Output the [X, Y] coordinate of the center of the cell containing the given text.  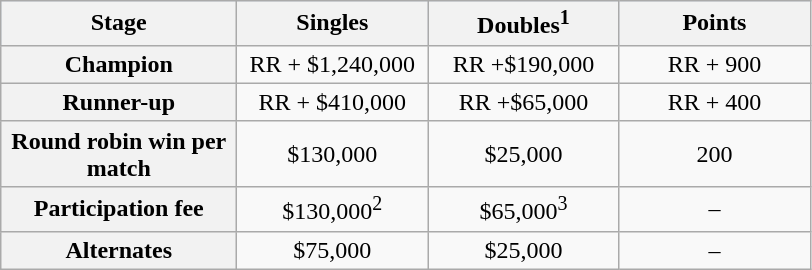
RR + $1,240,000 [332, 64]
RR + 900 [714, 64]
200 [714, 154]
$130,0002 [332, 208]
Doubles1 [524, 24]
$130,000 [332, 154]
Champion [119, 64]
RR + 400 [714, 102]
Participation fee [119, 208]
$65,0003 [524, 208]
Runner-up [119, 102]
Alternates [119, 250]
RR +$190,000 [524, 64]
Singles [332, 24]
Stage [119, 24]
RR + $410,000 [332, 102]
Points [714, 24]
RR +$65,000 [524, 102]
$75,000 [332, 250]
Round robin win per match [119, 154]
